Locate the cell with the specified text and output its (X, Y) center coordinate. 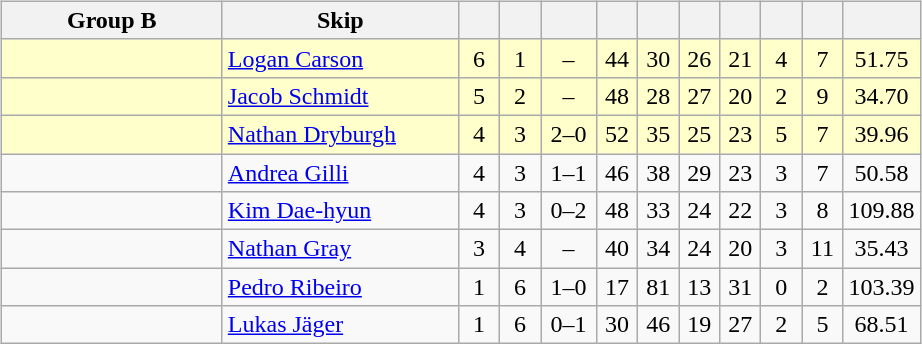
Nathan Gray (340, 249)
Logan Carson (340, 58)
Group B (112, 20)
0–2 (568, 211)
68.51 (882, 325)
81 (658, 287)
33 (658, 211)
17 (618, 287)
50.58 (882, 173)
8 (822, 211)
Kim Dae-hyun (340, 211)
39.96 (882, 134)
28 (658, 96)
40 (618, 249)
2–0 (568, 134)
9 (822, 96)
29 (700, 173)
34 (658, 249)
52 (618, 134)
51.75 (882, 58)
Jacob Schmidt (340, 96)
0 (782, 287)
Andrea Gilli (340, 173)
11 (822, 249)
13 (700, 287)
Skip (340, 20)
1–0 (568, 287)
34.70 (882, 96)
109.88 (882, 211)
0–1 (568, 325)
21 (740, 58)
Lukas Jäger (340, 325)
31 (740, 287)
103.39 (882, 287)
Pedro Ribeiro (340, 287)
22 (740, 211)
35 (658, 134)
38 (658, 173)
25 (700, 134)
1–1 (568, 173)
19 (700, 325)
Nathan Dryburgh (340, 134)
26 (700, 58)
44 (618, 58)
35.43 (882, 249)
